Identify which cell holds the provided text, then report its [x, y] central coordinate. 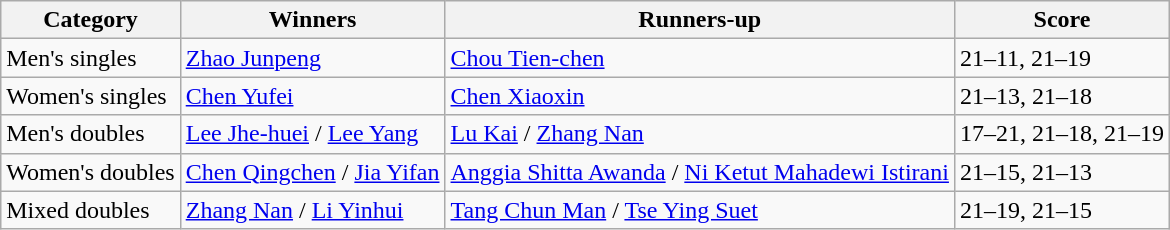
Women's doubles [90, 172]
Anggia Shitta Awanda / Ni Ketut Mahadewi Istirani [700, 172]
Runners-up [700, 20]
Men's doubles [90, 134]
Zhang Nan / Li Yinhui [312, 210]
Score [1062, 20]
Women's singles [90, 96]
Zhao Junpeng [312, 58]
Lu Kai / Zhang Nan [700, 134]
Chen Xiaoxin [700, 96]
21–19, 21–15 [1062, 210]
Chen Qingchen / Jia Yifan [312, 172]
Chou Tien-chen [700, 58]
21–15, 21–13 [1062, 172]
Men's singles [90, 58]
Tang Chun Man / Tse Ying Suet [700, 210]
21–11, 21–19 [1062, 58]
Chen Yufei [312, 96]
Category [90, 20]
21–13, 21–18 [1062, 96]
Lee Jhe-huei / Lee Yang [312, 134]
Winners [312, 20]
Mixed doubles [90, 210]
17–21, 21–18, 21–19 [1062, 134]
